From the cell containing the given text, extract its center point as [X, Y] coordinate. 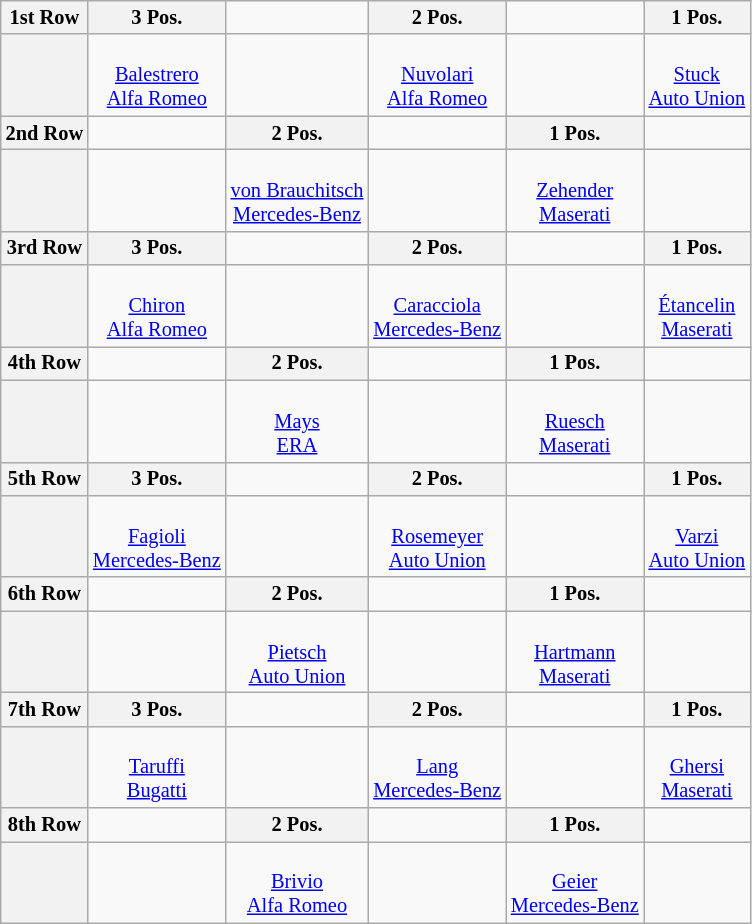
NuvolariAlfa Romeo [437, 75]
TaruffiBugatti [157, 767]
7th Row [44, 709]
2nd Row [44, 133]
5th Row [44, 479]
PietschAuto Union [298, 652]
GhersiMaserati [698, 767]
ZehenderMaserati [575, 190]
StuckAuto Union [698, 75]
4th Row [44, 363]
3rd Row [44, 248]
1st Row [44, 17]
6th Row [44, 594]
CaracciolaMercedes-Benz [437, 306]
ÉtancelinMaserati [698, 306]
GeierMercedes-Benz [575, 882]
ChironAlfa Romeo [157, 306]
RosemeyerAuto Union [437, 536]
8th Row [44, 825]
BalestreroAlfa Romeo [157, 75]
VarziAuto Union [698, 536]
FagioliMercedes-Benz [157, 536]
BrivioAlfa Romeo [298, 882]
HartmannMaserati [575, 652]
RueschMaserati [575, 421]
MaysERA [298, 421]
LangMercedes-Benz [437, 767]
von BrauchitschMercedes-Benz [298, 190]
